From the cell containing the given text, extract its center point as (x, y) coordinate. 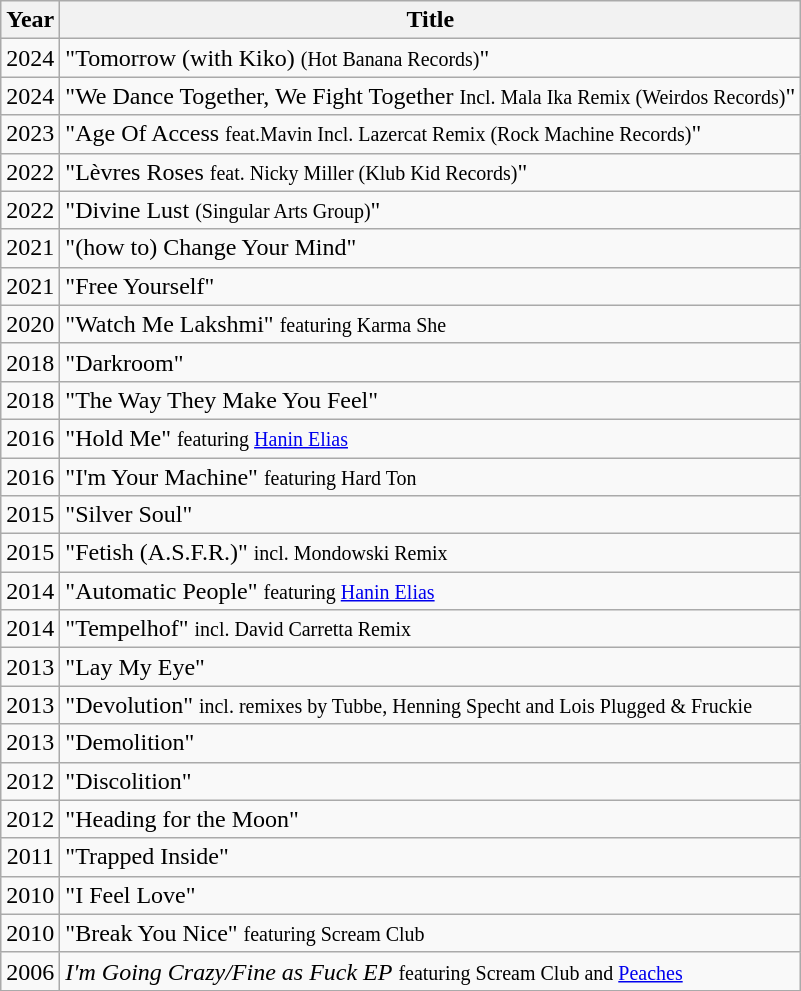
"Demolition" (430, 743)
"Watch Me Lakshmi" featuring Karma She (430, 324)
"Trapped Inside" (430, 857)
"Age Of Access feat.Mavin Incl. Lazercat Remix (Rock Machine Records)" (430, 134)
"I'm Your Machine" featuring Hard Ton (430, 477)
"Divine Lust (Singular Arts Group)" (430, 210)
"Hold Me" featuring Hanin Elias (430, 438)
"Heading for the Moon" (430, 819)
"Silver Soul" (430, 515)
2011 (30, 857)
Year (30, 20)
I'm Going Crazy/Fine as Fuck EP featuring Scream Club and Peaches (430, 971)
2023 (30, 134)
"(how to) Change Your Mind" (430, 248)
"Automatic People" featuring Hanin Elias (430, 591)
"I Feel Love" (430, 895)
Title (430, 20)
"Darkroom" (430, 362)
"We Dance Together, We Fight Together Incl. Mala Ika Remix (Weirdos Records)" (430, 96)
2006 (30, 971)
2020 (30, 324)
"Fetish (A.S.F.R.)" incl. Mondowski Remix (430, 553)
"Discolition" (430, 781)
"Break You Nice" featuring Scream Club (430, 933)
"Lèvres Roses feat. Nicky Miller (Klub Kid Records)" (430, 172)
"Tempelhof" incl. David Carretta Remix (430, 629)
"Devolution" incl. remixes by Tubbe, Henning Specht and Lois Plugged & Fruckie (430, 705)
"Lay My Eye" (430, 667)
"Free Yourself" (430, 286)
"The Way They Make You Feel" (430, 400)
"Tomorrow (with Kiko) (Hot Banana Records)" (430, 58)
